Determine the (x, y) coordinate at the center of the cell enclosing the given text.  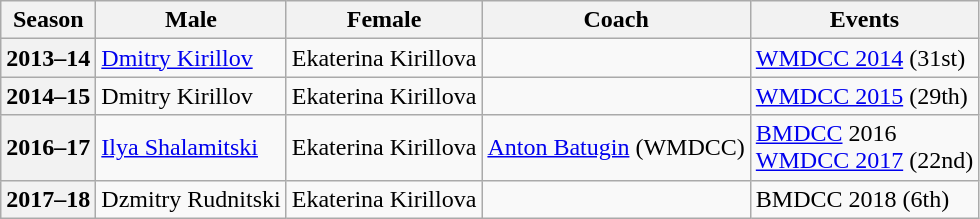
Season (48, 20)
Female (384, 20)
Dzmitry Rudnitski (191, 199)
WMDCC 2015 (29th) (864, 96)
2014–15 (48, 96)
2013–14 (48, 58)
Ilya Shalamitski (191, 148)
Coach (616, 20)
2017–18 (48, 199)
WMDCC 2014 (31st) (864, 58)
Events (864, 20)
BMDCC 2018 (6th) (864, 199)
BMDCC 2016 WMDCC 2017 (22nd) (864, 148)
2016–17 (48, 148)
Male (191, 20)
Anton Batugin (WMDCC) (616, 148)
